Provide the (X, Y) coordinate of the cell's center where the given text is located.  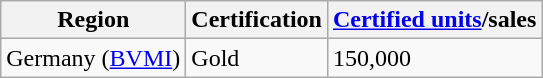
Region (94, 20)
Gold (257, 58)
Certification (257, 20)
Certified units/sales (434, 20)
150,000 (434, 58)
Germany (BVMI) (94, 58)
